Pinpoint the cell where the given text exists, returning its [X, Y] midpoint coordinate. 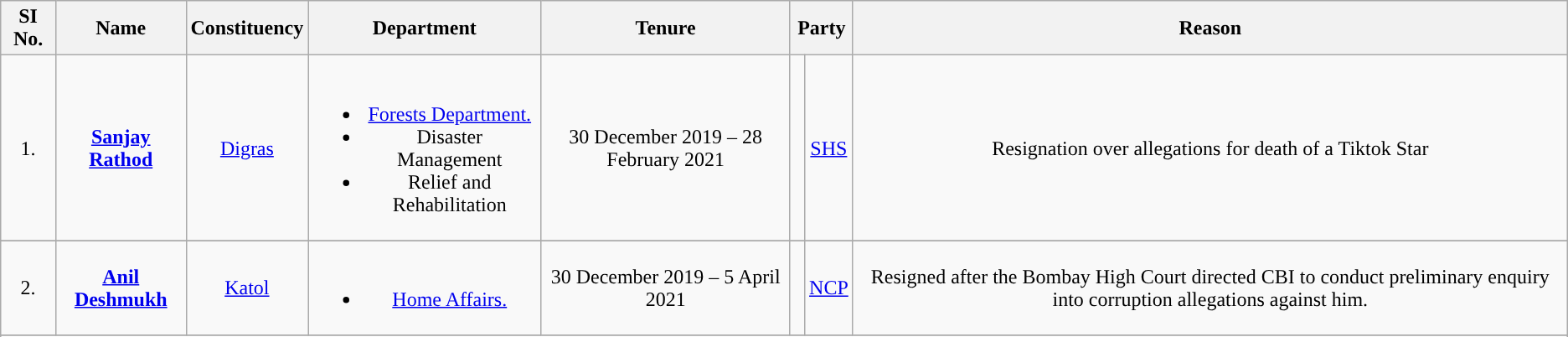
Constituency [247, 29]
Katol [247, 288]
Sanjay Rathod [121, 148]
Digras [247, 148]
Department [425, 29]
Forests Department.Disaster ManagementRelief and Rehabilitation [425, 148]
1. [28, 148]
30 December 2019 – 28 February 2021 [666, 148]
Party [821, 29]
30 December 2019 – 5 April 2021 [666, 288]
2. [28, 288]
Name [121, 29]
Resignation over allegations for death of a Tiktok Star [1210, 148]
Tenure [666, 29]
SI No. [28, 29]
SHS [829, 148]
Anil Deshmukh [121, 288]
Home Affairs. [425, 288]
Resigned after the Bombay High Court directed CBI to conduct preliminary enquiry into corruption allegations against him. [1210, 288]
Reason [1210, 29]
NCP [829, 288]
